For the text-containing cell, return its midpoint in (x, y) coordinate format. 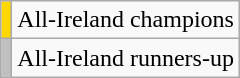
All-Ireland runners-up (126, 58)
All-Ireland champions (126, 20)
